Provide the (X, Y) coordinate of the cell's center where the given text is located.  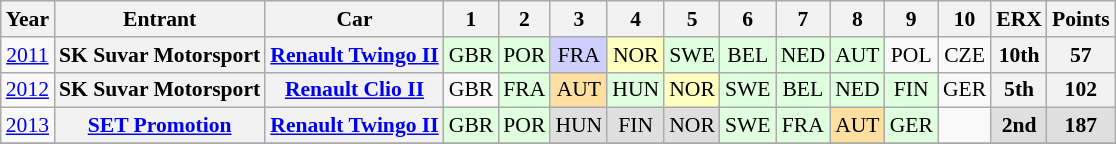
Entrant (160, 19)
ERX (1019, 19)
5 (692, 19)
10 (964, 19)
4 (636, 19)
102 (1081, 90)
8 (857, 19)
3 (578, 19)
9 (912, 19)
5th (1019, 90)
2011 (28, 55)
POL (912, 55)
10th (1019, 55)
Car (354, 19)
Renault Clio II (354, 90)
57 (1081, 55)
6 (748, 19)
2 (524, 19)
2013 (28, 126)
Points (1081, 19)
1 (472, 19)
2nd (1019, 126)
CZE (964, 55)
SET Promotion (160, 126)
7 (803, 19)
2012 (28, 90)
187 (1081, 126)
Year (28, 19)
